Extract the [x, y] coordinate from the center of the cell holding the provided text.  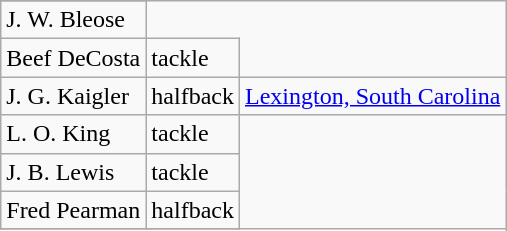
Fred Pearman [74, 210]
Beef DeCosta [74, 58]
J. B. Lewis [74, 172]
J. W. Bleose [74, 20]
J. G. Kaigler [74, 96]
Lexington, South Carolina [372, 96]
L. O. King [74, 134]
